Identify which cell holds the provided text, then report its (x, y) central coordinate. 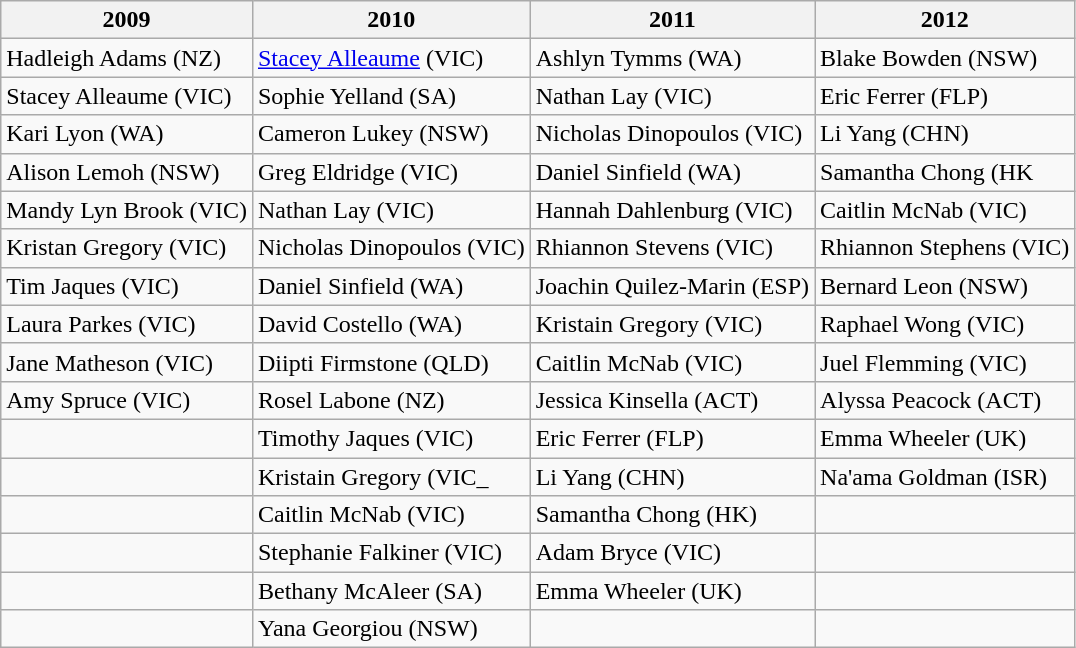
Timothy Jaques (VIC) (391, 438)
Greg Eldridge (VIC) (391, 172)
Joachin Quilez-Marin (ESP) (672, 286)
Raphael Wong (VIC) (945, 324)
Yana Georgiou (NSW) (391, 629)
Juel Flemming (VIC) (945, 362)
Blake Bowden (NSW) (945, 58)
Stephanie Falkiner (VIC) (391, 553)
Ashlyn Tymms (WA) (672, 58)
2010 (391, 20)
Mandy Lyn Brook (VIC) (127, 210)
Kristain Gregory (VIC) (672, 324)
2012 (945, 20)
2011 (672, 20)
Diipti Firmstone (QLD) (391, 362)
Jessica Kinsella (ACT) (672, 400)
Rhiannon Stevens (VIC) (672, 248)
Jane Matheson (VIC) (127, 362)
Kristan Gregory (VIC) (127, 248)
Rhiannon Stephens (VIC) (945, 248)
Bethany McAleer (SA) (391, 591)
Kristain Gregory (VIC_ (391, 477)
Rosel Labone (NZ) (391, 400)
David Costello (WA) (391, 324)
Laura Parkes (VIC) (127, 324)
Alyssa Peacock (ACT) (945, 400)
Bernard Leon (NSW) (945, 286)
Cameron Lukey (NSW) (391, 134)
Hadleigh Adams (NZ) (127, 58)
Amy Spruce (VIC) (127, 400)
Adam Bryce (VIC) (672, 553)
Samantha Chong (HK) (672, 515)
Samantha Chong (HK (945, 172)
Sophie Yelland (SA) (391, 96)
Alison Lemoh (NSW) (127, 172)
2009 (127, 20)
Hannah Dahlenburg (VIC) (672, 210)
Kari Lyon (WA) (127, 134)
Tim Jaques (VIC) (127, 286)
Na'ama Goldman (ISR) (945, 477)
